Find where the given text appears and provide that cell's center as [X, Y] coordinate. 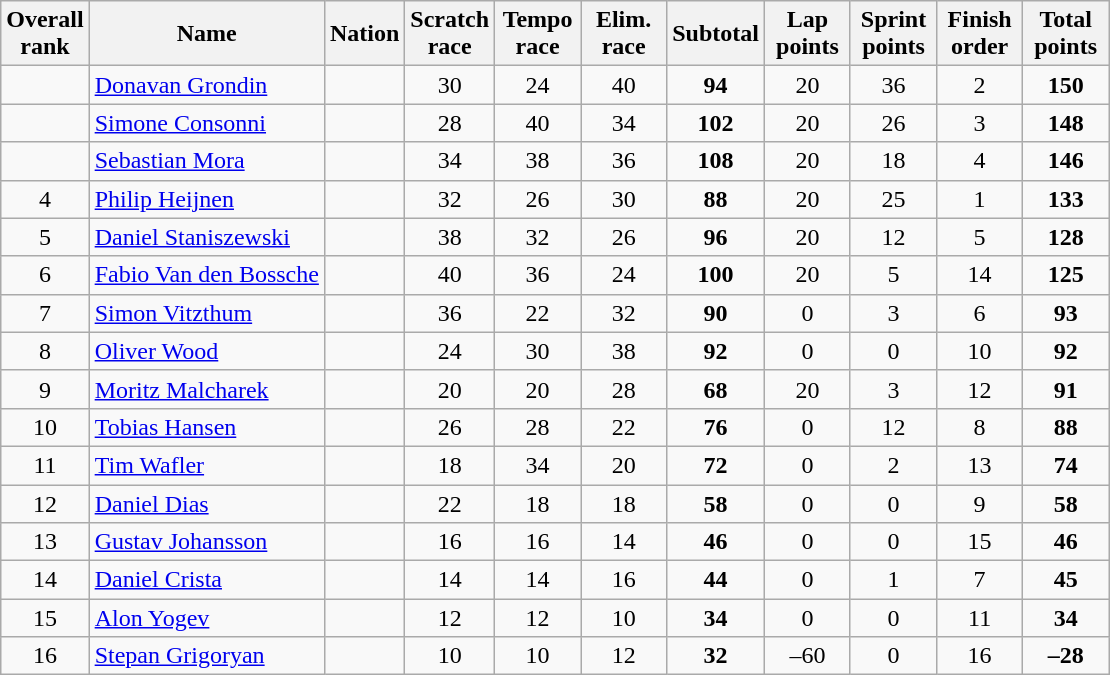
–28 [1066, 656]
Lap points [807, 34]
Daniel Staniszewski [206, 237]
100 [716, 275]
Oliver Wood [206, 351]
Tim Wafler [206, 465]
146 [1066, 161]
96 [716, 237]
Overall rank [45, 34]
Tempo race [538, 34]
125 [1066, 275]
91 [1066, 389]
Simon Vitzthum [206, 313]
Tobias Hansen [206, 427]
Total points [1066, 34]
25 [893, 199]
Nation [364, 34]
133 [1066, 199]
Simone Consonni [206, 123]
72 [716, 465]
–60 [807, 656]
Daniel Crista [206, 580]
45 [1066, 580]
Donavan Grondin [206, 85]
Moritz Malcharek [206, 389]
74 [1066, 465]
Scratch race [450, 34]
Philip Heijnen [206, 199]
Finish order [980, 34]
128 [1066, 237]
Subtotal [716, 34]
Elim. race [624, 34]
148 [1066, 123]
150 [1066, 85]
90 [716, 313]
68 [716, 389]
102 [716, 123]
Sebastian Mora [206, 161]
Alon Yogev [206, 618]
108 [716, 161]
Name [206, 34]
Fabio Van den Bossche [206, 275]
Gustav Johansson [206, 542]
94 [716, 85]
44 [716, 580]
Daniel Dias [206, 503]
Stepan Grigoryan [206, 656]
76 [716, 427]
93 [1066, 313]
Sprint points [893, 34]
